Scan for the cell matching the given text and deliver its [X, Y] coordinate at center. 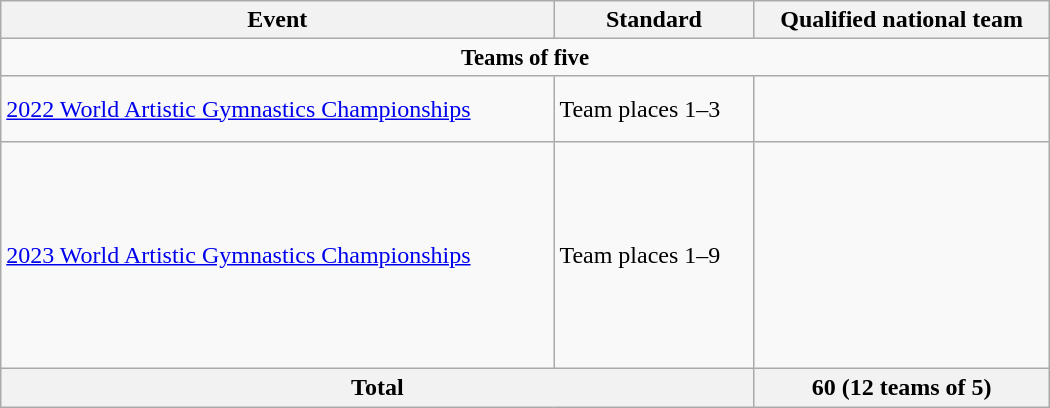
60 (12 teams of 5) [902, 388]
Total [378, 388]
Event [278, 20]
Qualified national team [902, 20]
Standard [654, 20]
Teams of five [525, 58]
Team places 1–9 [654, 254]
2023 World Artistic Gymnastics Championships [278, 254]
Team places 1–3 [654, 108]
2022 World Artistic Gymnastics Championships [278, 108]
